Detect which cell encompasses the target text, then output its [X, Y] center coordinate. 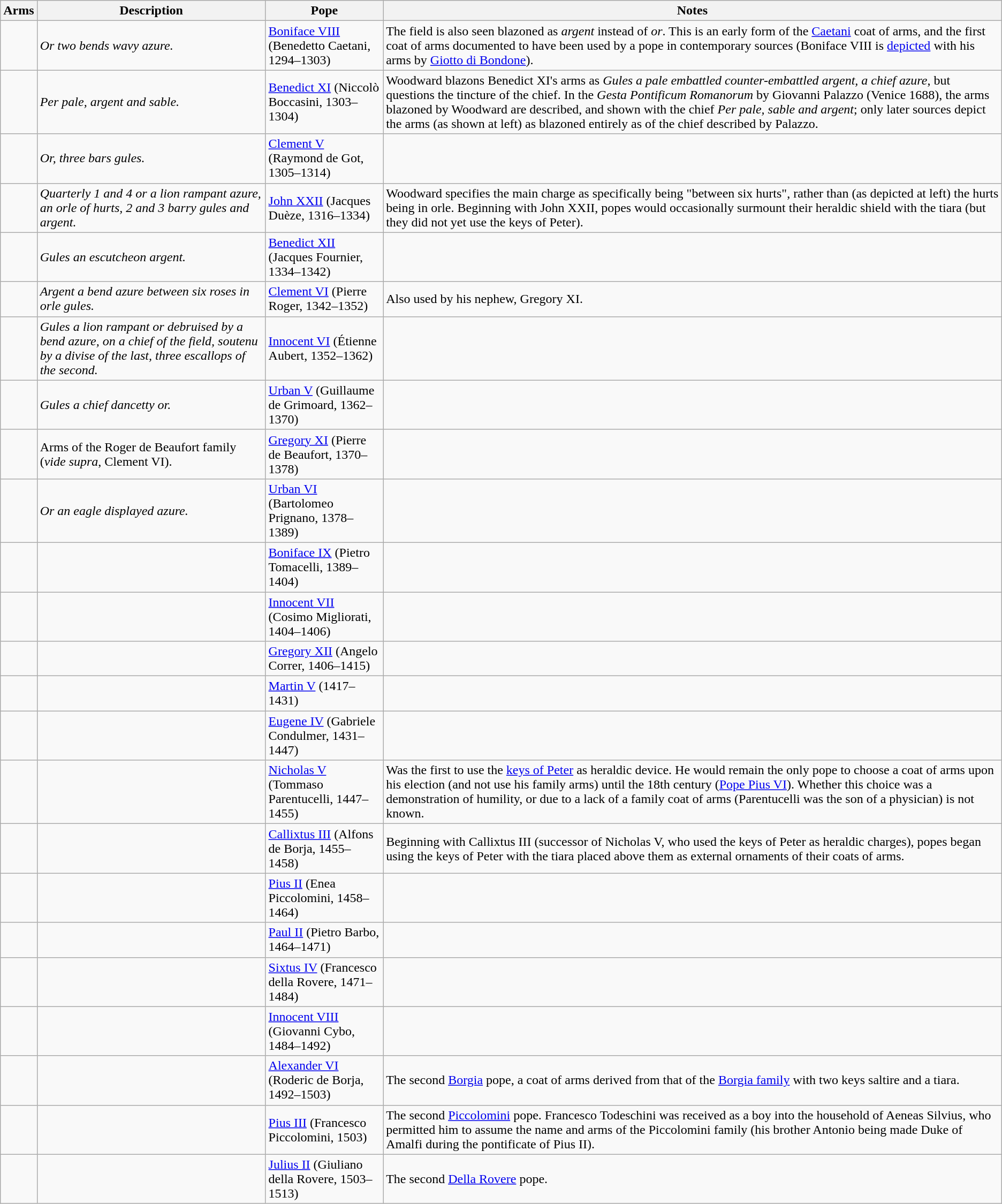
Arms [19, 11]
John XXII (Jacques Duèze, 1316–1334) [324, 208]
The second Della Rovere pope. [693, 1179]
Arms of the Roger de Beaufort family (vide supra, Clement VI). [151, 454]
Gules an escutcheon argent. [151, 257]
Benedict XII (Jacques Fournier, 1334–1342) [324, 257]
Innocent VI (Étienne Aubert, 1352–1362) [324, 348]
Pius II (Enea Piccolomini, 1458–1464) [324, 898]
Or two bends wavy azure. [151, 46]
Argent a bend azure between six roses in orle gules. [151, 299]
Per pale, argent and sable. [151, 102]
Clement V (Raymond de Got, 1305–1314) [324, 158]
Quarterly 1 and 4 or a lion rampant azure, an orle of hurts, 2 and 3 barry gules and argent. [151, 208]
Clement VI (Pierre Roger, 1342–1352) [324, 299]
Martin V (1417–1431) [324, 694]
Pius III (Francesco Piccolomini, 1503) [324, 1130]
Gules a lion rampant or debruised by a bend azure, on a chief of the field, soutenu by a divise of the last, three escallops of the second. [151, 348]
Julius II (Giuliano della Rovere, 1503–1513) [324, 1179]
The second Borgia pope, a coat of arms derived from that of the Borgia family with two keys saltire and a tiara. [693, 1080]
Notes [693, 11]
Description [151, 11]
Gules a chief dancetty or. [151, 405]
Or an eagle displayed azure. [151, 511]
Alexander VI (Roderic de Borja, 1492–1503) [324, 1080]
Gregory XI (Pierre de Beaufort, 1370–1378) [324, 454]
Urban V (Guillaume de Grimoard, 1362–1370) [324, 405]
Eugene IV (Gabriele Condulmer, 1431–1447) [324, 736]
Callixtus III (Alfons de Borja, 1455–1458) [324, 849]
Boniface VIII (Benedetto Caetani, 1294–1303) [324, 46]
Urban VI (Bartolomeo Prignano, 1378–1389) [324, 511]
Innocent VIII (Giovanni Cybo, 1484–1492) [324, 1031]
Also used by his nephew, Gregory XI. [693, 299]
Paul II (Pietro Barbo, 1464–1471) [324, 940]
Gregory XII (Angelo Correr, 1406–1415) [324, 658]
Boniface IX (Pietro Tomacelli, 1389–1404) [324, 567]
Innocent VII (Cosimo Migliorati, 1404–1406) [324, 617]
Nicholas V (Tommaso Parentucelli, 1447–1455) [324, 792]
Sixtus IV (Francesco della Rovere, 1471–1484) [324, 982]
Or, three bars gules. [151, 158]
Pope [324, 11]
Benedict XI (Niccolò Boccasini, 1303–1304) [324, 102]
